Scan for the cell matching the given text and deliver its [X, Y] coordinate at center. 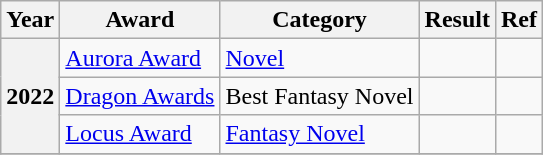
Year [30, 20]
Aurora Award [140, 58]
Result [457, 20]
2022 [30, 96]
Fantasy Novel [320, 134]
Best Fantasy Novel [320, 96]
Dragon Awards [140, 96]
Award [140, 20]
Novel [320, 58]
Locus Award [140, 134]
Ref [518, 20]
Category [320, 20]
